Search for the cell housing the specified text and yield its (x, y) center coordinate. 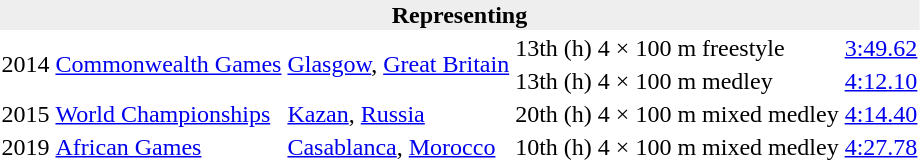
4 × 100 m medley (718, 81)
2015 (26, 114)
Kazan, Russia (398, 114)
2014 (26, 64)
4:14.40 (881, 114)
World Championships (168, 114)
4:12.10 (881, 81)
3:49.62 (881, 48)
Glasgow, Great Britain (398, 64)
4 × 100 m freestyle (718, 48)
20th (h) (554, 114)
Commonwealth Games (168, 64)
Representing (460, 15)
4 × 100 m mixed medley (718, 114)
